For the text-containing cell, return its midpoint in [x, y] coordinate format. 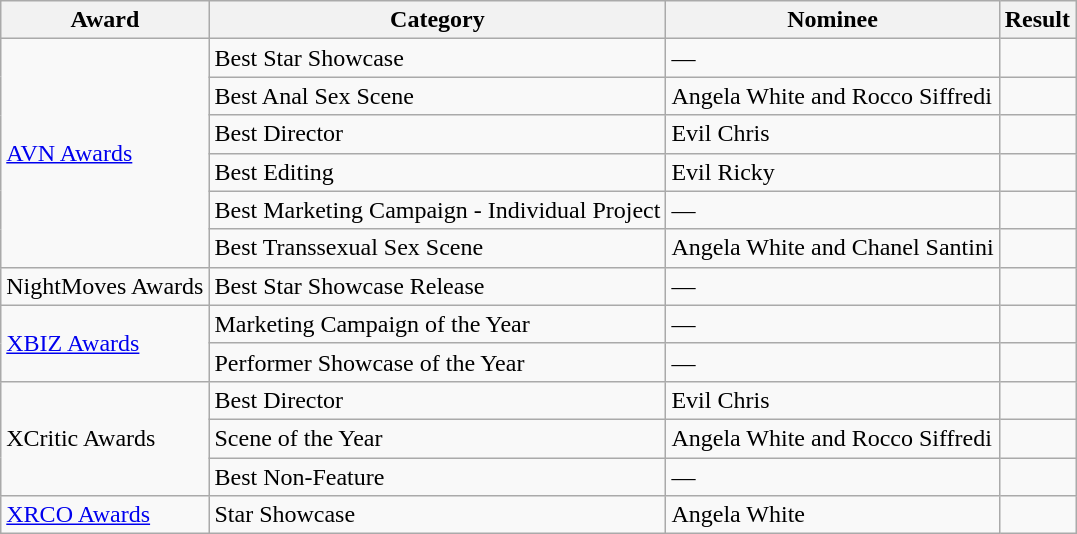
Best Anal Sex Scene [438, 96]
Scene of the Year [438, 438]
AVN Awards [105, 153]
XBIZ Awards [105, 343]
Angela White [832, 515]
Nominee [832, 20]
XRCO Awards [105, 515]
Evil Ricky [832, 172]
Category [438, 20]
Star Showcase [438, 515]
Best Transsexual Sex Scene [438, 248]
Best Star Showcase Release [438, 286]
NightMoves Awards [105, 286]
XCritic Awards [105, 438]
Best Non-Feature [438, 477]
Performer Showcase of the Year [438, 362]
Marketing Campaign of the Year [438, 324]
Award [105, 20]
Result [1037, 20]
Best Star Showcase [438, 58]
Best Editing [438, 172]
Best Marketing Campaign - Individual Project [438, 210]
Angela White and Chanel Santini [832, 248]
